Pinpoint the cell where the given text exists, returning its [X, Y] midpoint coordinate. 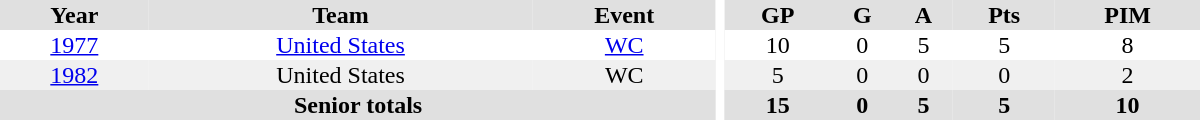
2 [1128, 75]
1982 [74, 75]
Senior totals [358, 105]
A [924, 15]
Event [624, 15]
PIM [1128, 15]
Pts [1004, 15]
G [862, 15]
8 [1128, 45]
GP [778, 15]
1977 [74, 45]
15 [778, 105]
Year [74, 15]
Team [341, 15]
